Locate the cell with the specified text and output its (x, y) center coordinate. 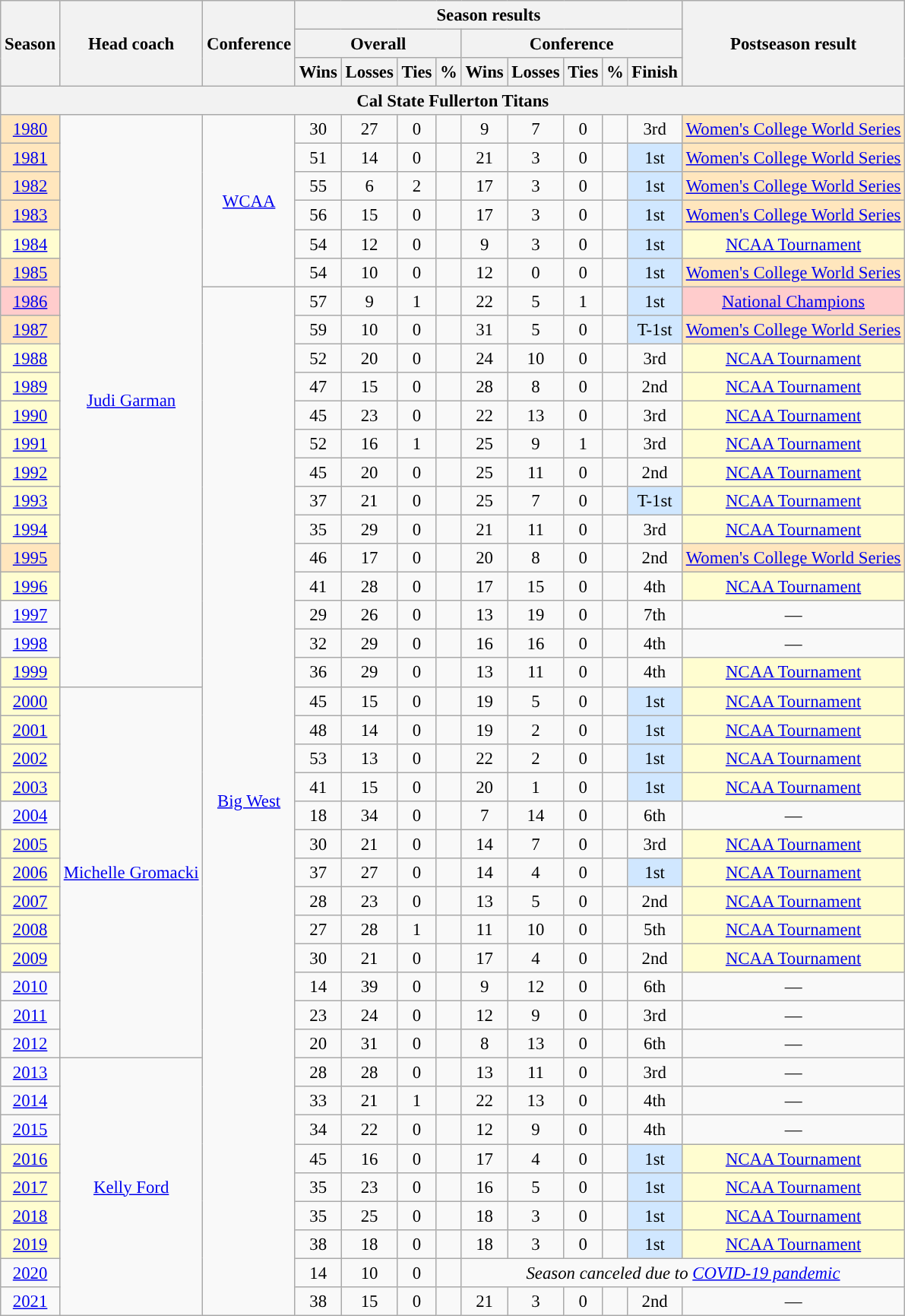
2012 (30, 1044)
1996 (30, 587)
2002 (30, 758)
2011 (30, 1016)
2016 (30, 1159)
1987 (30, 329)
2004 (30, 816)
Season (30, 44)
2018 (30, 1216)
32 (318, 644)
2001 (30, 730)
7th (655, 615)
1988 (30, 358)
48 (318, 730)
55 (318, 186)
Season results (488, 15)
51 (318, 158)
2007 (30, 901)
33 (318, 1102)
1986 (30, 301)
59 (318, 329)
1984 (30, 244)
56 (318, 215)
2021 (30, 1302)
WCAA (249, 201)
Season canceled due to COVID-19 pandemic (683, 1273)
Head coach (131, 44)
2005 (30, 844)
2008 (30, 930)
2020 (30, 1273)
National Champions (793, 301)
1993 (30, 501)
57 (318, 301)
6 (369, 186)
1985 (30, 272)
1991 (30, 444)
2003 (30, 787)
2009 (30, 959)
46 (318, 558)
1998 (30, 644)
1992 (30, 472)
Judi Garman (131, 401)
53 (318, 758)
1980 (30, 129)
Kelly Ford (131, 1187)
2010 (30, 987)
1997 (30, 615)
47 (318, 387)
2000 (30, 701)
1982 (30, 186)
36 (318, 673)
2013 (30, 1073)
1983 (30, 215)
2014 (30, 1102)
2006 (30, 873)
Overall (378, 44)
1995 (30, 558)
1999 (30, 673)
39 (369, 987)
Postseason result (793, 44)
2019 (30, 1244)
Big West (249, 801)
1981 (30, 158)
1994 (30, 530)
26 (369, 615)
5th (655, 930)
Michelle Gromacki (131, 873)
1990 (30, 415)
2017 (30, 1187)
1989 (30, 387)
2015 (30, 1130)
Finish (655, 72)
Cal State Fullerton Titans (453, 101)
